Detect which cell encompasses the target text, then output its [X, Y] center coordinate. 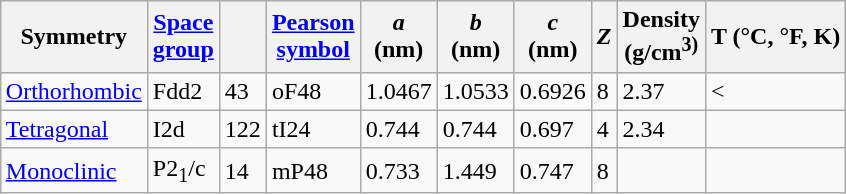
0.697 [552, 129]
1.0533 [476, 91]
Z [604, 37]
43 [242, 91]
Symmetry [74, 37]
4 [604, 129]
1.449 [476, 170]
Spacegroup [183, 37]
Orthorhombic [74, 91]
I2d [183, 129]
P21/c [183, 170]
Monoclinic [74, 170]
< [775, 91]
2.37 [661, 91]
Pearsonsymbol [313, 37]
0.6926 [552, 91]
Tetragonal [74, 129]
2.34 [661, 129]
b (nm) [476, 37]
14 [242, 170]
122 [242, 129]
Fdd2 [183, 91]
T (°C, °F, K) [775, 37]
1.0467 [398, 91]
tI24 [313, 129]
a (nm) [398, 37]
0.747 [552, 170]
mP48 [313, 170]
oF48 [313, 91]
c (nm) [552, 37]
Density (g/cm3) [661, 37]
0.733 [398, 170]
